Pinpoint the cell where the given text exists, returning its [X, Y] midpoint coordinate. 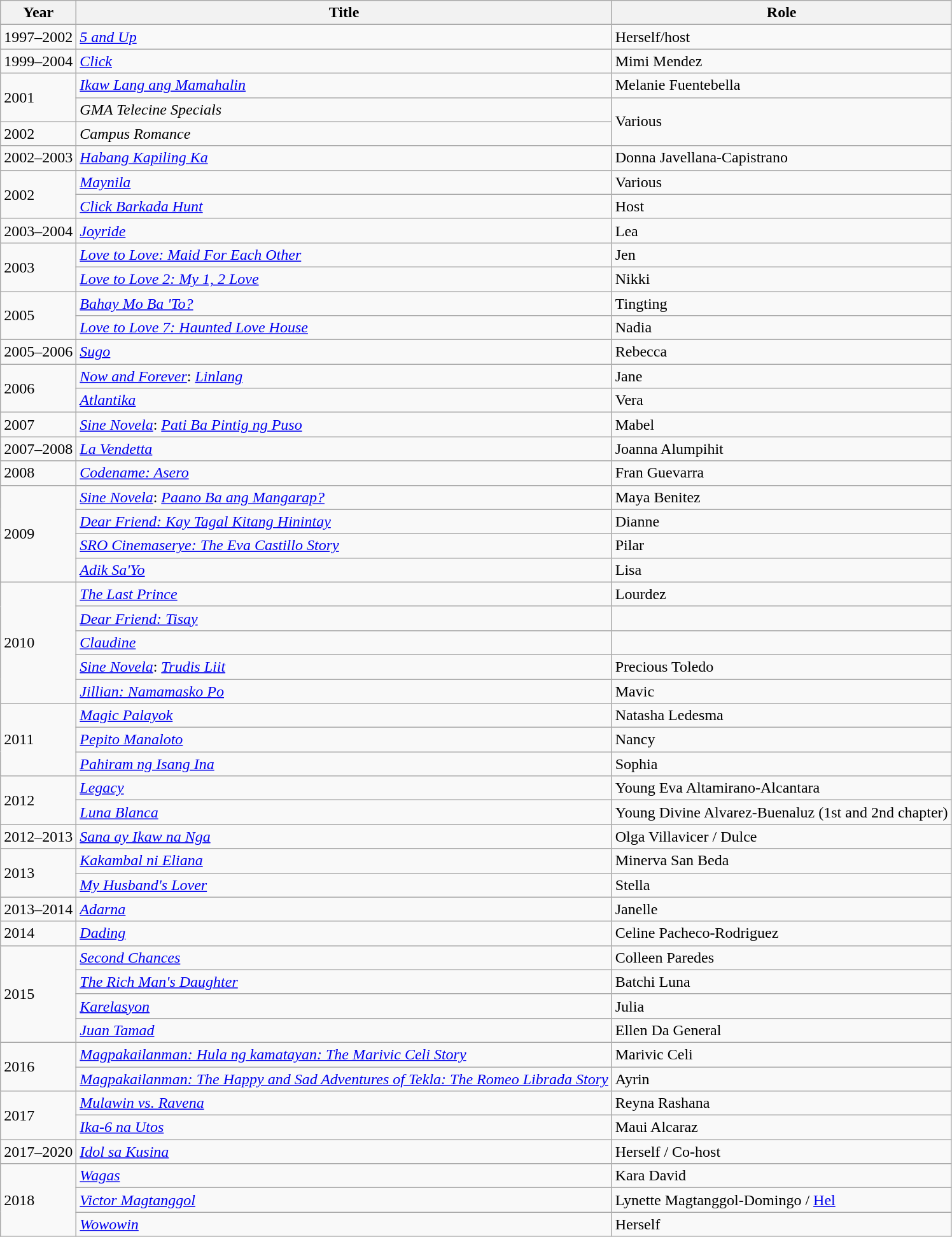
Magic Palayok [344, 716]
Lisa [781, 570]
2014 [38, 933]
Colleen Paredes [781, 958]
Young Eva Altamirano-Alcantara [781, 788]
Jillian: Namamasko Po [344, 691]
Dianne [781, 521]
Love to Love 7: Haunted Love House [344, 328]
Maya Benitez [781, 497]
2013 [38, 873]
Adarna [344, 909]
Natasha Ledesma [781, 716]
Sine Novela: Trudis Liit [344, 667]
Magpakailanman: Hula ng kamatayan: The Marivic Celi Story [344, 1054]
Idol sa Kusina [344, 1152]
Codename: Asero [344, 473]
Sine Novela: Pati Ba Pintig ng Puso [344, 425]
Now and Forever: Linlang [344, 376]
Victor Magtanggol [344, 1200]
1997–2002 [38, 37]
Fran Guevarra [781, 473]
Stella [781, 885]
SRO Cinemaserye: The Eva Castillo Story [344, 546]
Pepito Manaloto [344, 740]
Host [781, 206]
Sugo [344, 352]
Title [344, 13]
2007 [38, 425]
2017 [38, 1115]
2009 [38, 534]
2013–2014 [38, 909]
Sophia [781, 764]
Julia [781, 1006]
Nikki [781, 279]
Young Divine Alvarez-Buenaluz (1st and 2nd chapter) [781, 812]
Mimi Mendez [781, 61]
Atlantika [344, 400]
Kara David [781, 1176]
Herself / Co-host [781, 1152]
2010 [38, 642]
2003–2004 [38, 230]
Second Chances [344, 958]
Batchi Luna [781, 982]
Role [781, 13]
Ika-6 na Utos [344, 1127]
Habang Kapiling Ka [344, 158]
Tingting [781, 304]
Mavic [781, 691]
Ayrin [781, 1079]
Claudine [344, 642]
2006 [38, 388]
Magpakailanman: The Happy and Sad Adventures of Tekla: The Romeo Librada Story [344, 1079]
Dear Friend: Kay Tagal Kitang Hinintay [344, 521]
Dading [344, 933]
Wowowin [344, 1224]
Lea [781, 230]
Janelle [781, 909]
Maynila [344, 182]
La Vendetta [344, 449]
Lourdez [781, 594]
Joyride [344, 230]
Love to Love 2: My 1, 2 Love [344, 279]
Adik Sa'Yo [344, 570]
5 and Up [344, 37]
Joanna Alumpihit [781, 449]
The Rich Man's Daughter [344, 982]
Nadia [781, 328]
Mulawin vs. Ravena [344, 1103]
Luna Blanca [344, 812]
Click Barkada Hunt [344, 206]
Ellen Da General [781, 1030]
Vera [781, 400]
2005–2006 [38, 352]
Sana ay Ikaw na Nga [344, 837]
Sine Novela: Paano Ba ang Mangarap? [344, 497]
Mabel [781, 425]
Love to Love: Maid For Each Other [344, 255]
Marivic Celi [781, 1054]
1999–2004 [38, 61]
Minerva San Beda [781, 861]
2003 [38, 267]
2017–2020 [38, 1152]
Donna Javellana-Capistrano [781, 158]
2016 [38, 1066]
Legacy [344, 788]
My Husband's Lover [344, 885]
Wagas [344, 1176]
2012–2013 [38, 837]
Dear Friend: Tisay [344, 618]
Jane [781, 376]
2007–2008 [38, 449]
GMA Telecine Specials [344, 110]
The Last Prince [344, 594]
Rebecca [781, 352]
2008 [38, 473]
Pahiram ng Isang Ina [344, 764]
Year [38, 13]
Kakambal ni Eliana [344, 861]
Ikaw Lang ang Mamahalin [344, 85]
Pilar [781, 546]
2011 [38, 740]
Melanie Fuentebella [781, 85]
Bahay Mo Ba 'To? [344, 304]
Karelasyon [344, 1006]
2015 [38, 994]
Nancy [781, 740]
Maui Alcaraz [781, 1127]
2018 [38, 1200]
Campus Romance [344, 134]
2012 [38, 800]
2002–2003 [38, 158]
Jen [781, 255]
Herself/host [781, 37]
Precious Toledo [781, 667]
Lynette Magtanggol-Domingo / Hel [781, 1200]
Juan Tamad [344, 1030]
2005 [38, 316]
Olga Villavicer / Dulce [781, 837]
Reyna Rashana [781, 1103]
Celine Pacheco-Rodriguez [781, 933]
Herself [781, 1224]
2001 [38, 97]
Click [344, 61]
